Determine the (X, Y) coordinate at the center of the cell enclosing the given text.  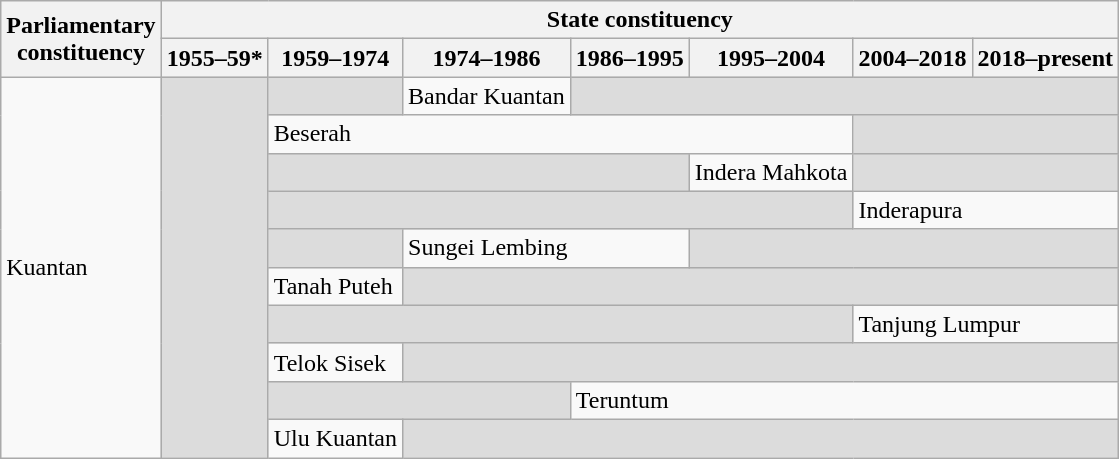
1955–59* (214, 58)
Tanah Puteh (335, 286)
2018–present (1046, 58)
1974–1986 (487, 58)
1959–1974 (335, 58)
Sungei Lembing (546, 248)
Bandar Kuantan (487, 96)
2004–2018 (912, 58)
1995–2004 (771, 58)
Teruntum (844, 400)
1986–1995 (630, 58)
Telok Sisek (335, 362)
Beserah (560, 134)
Ulu Kuantan (335, 438)
Inderapura (986, 210)
Indera Mahkota (771, 172)
Parliamentaryconstituency (81, 39)
Tanjung Lumpur (986, 324)
Kuantan (81, 268)
State constituency (640, 20)
